Output the [X, Y] coordinate of the center of the cell containing the given text.  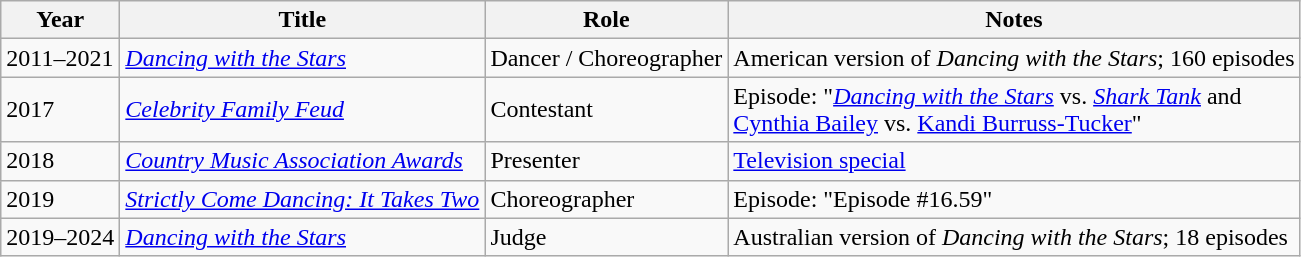
Dancer / Choreographer [606, 58]
2019–2024 [60, 237]
Television special [1014, 161]
Contestant [606, 110]
Strictly Come Dancing: It Takes Two [302, 199]
Role [606, 20]
2019 [60, 199]
2018 [60, 161]
2011–2021 [60, 58]
Episode: "Dancing with the Stars vs. Shark Tank andCynthia Bailey vs. Kandi Burruss-Tucker" [1014, 110]
Celebrity Family Feud [302, 110]
Choreographer [606, 199]
Episode: "Episode #16.59" [1014, 199]
Australian version of Dancing with the Stars; 18 episodes [1014, 237]
2017 [60, 110]
Year [60, 20]
Country Music Association Awards [302, 161]
Judge [606, 237]
Notes [1014, 20]
Title [302, 20]
American version of Dancing with the Stars; 160 episodes [1014, 58]
Presenter [606, 161]
